Detect which cell encompasses the target text, then output its (x, y) center coordinate. 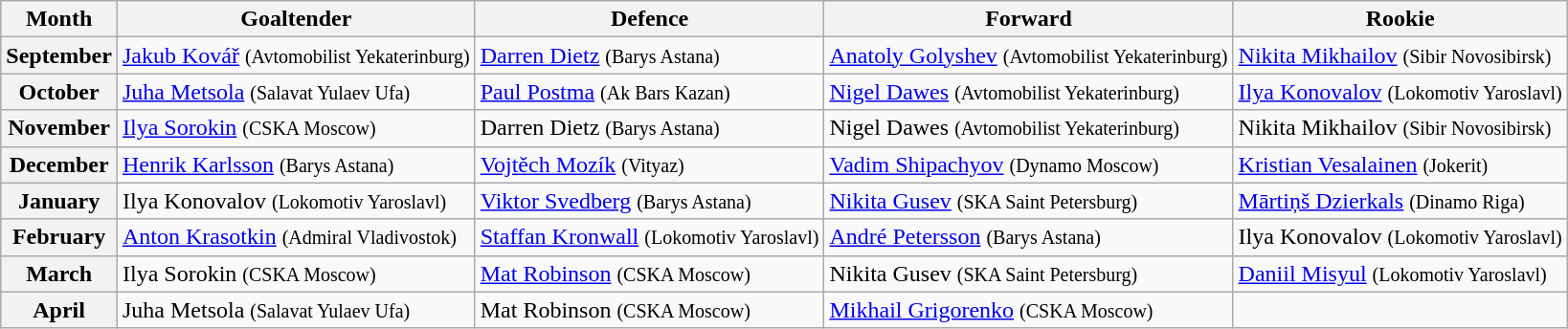
Henrik Karlsson (Barys Astana) (296, 164)
Vadim Shipachyov (Dynamo Moscow) (1028, 164)
Anatoly Golyshev (Avtomobilist Yekaterinburg) (1028, 55)
December (59, 164)
February (59, 237)
March (59, 274)
November (59, 128)
Goaltender (296, 19)
Mikhail Grigorenko (CSKA Moscow) (1028, 310)
January (59, 201)
Defence (649, 19)
Anton Krasotkin (Admiral Vladivostok) (296, 237)
Kristian Vesalainen (Jokerit) (1400, 164)
André Petersson (Barys Astana) (1028, 237)
Paul Postma (Ak Bars Kazan) (649, 92)
Jakub Kovář (Avtomobilist Yekaterinburg) (296, 55)
September (59, 55)
October (59, 92)
Daniil Misyul (Lokomotiv Yaroslavl) (1400, 274)
Month (59, 19)
Staffan Kronwall (Lokomotiv Yaroslavl) (649, 237)
Viktor Svedberg (Barys Astana) (649, 201)
Rookie (1400, 19)
Vojtěch Mozík (Vityaz) (649, 164)
Mārtiņš Dzierkals (Dinamo Riga) (1400, 201)
Forward (1028, 19)
April (59, 310)
